Scan for the cell matching the given text and deliver its (x, y) coordinate at center. 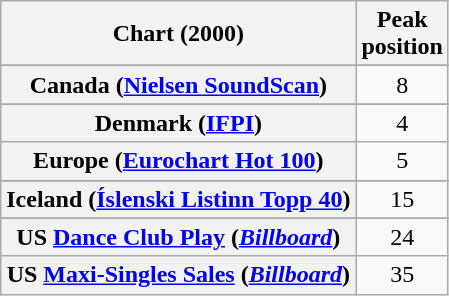
US Dance Club Play (Billboard) (178, 237)
Chart (2000) (178, 34)
5 (402, 161)
24 (402, 237)
8 (402, 85)
Europe (Eurochart Hot 100) (178, 161)
15 (402, 199)
Peakposition (402, 34)
Iceland (Íslenski Listinn Topp 40) (178, 199)
4 (402, 123)
Denmark (IFPI) (178, 123)
US Maxi-Singles Sales (Billboard) (178, 275)
35 (402, 275)
Canada (Nielsen SoundScan) (178, 85)
